Find where the given text appears and provide that cell's center as [X, Y] coordinate. 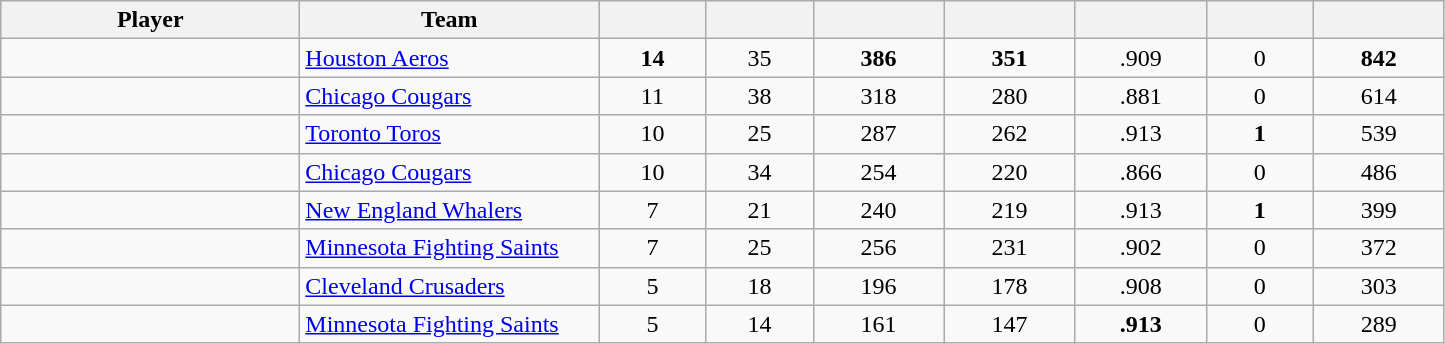
Toronto Toros [450, 134]
386 [878, 58]
Team [450, 20]
.908 [1140, 286]
.909 [1140, 58]
.866 [1140, 172]
220 [1010, 172]
.902 [1140, 248]
240 [878, 210]
21 [760, 210]
147 [1010, 324]
34 [760, 172]
539 [1378, 134]
614 [1378, 96]
303 [1378, 286]
280 [1010, 96]
399 [1378, 210]
372 [1378, 248]
161 [878, 324]
486 [1378, 172]
256 [878, 248]
178 [1010, 286]
351 [1010, 58]
Houston Aeros [450, 58]
38 [760, 96]
231 [1010, 248]
.881 [1140, 96]
219 [1010, 210]
318 [878, 96]
289 [1378, 324]
262 [1010, 134]
196 [878, 286]
842 [1378, 58]
Cleveland Crusaders [450, 286]
New England Whalers [450, 210]
11 [652, 96]
254 [878, 172]
287 [878, 134]
Player [150, 20]
35 [760, 58]
18 [760, 286]
